Locate the cell with the specified text and output its [x, y] center coordinate. 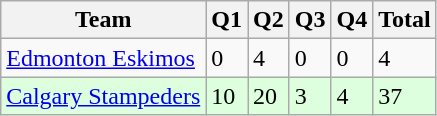
Q2 [269, 20]
Q4 [352, 20]
Calgary Stampeders [104, 96]
Q1 [227, 20]
3 [310, 96]
10 [227, 96]
Total [405, 20]
Q3 [310, 20]
20 [269, 96]
37 [405, 96]
Edmonton Eskimos [104, 58]
Team [104, 20]
